Search for the cell housing the specified text and yield its (X, Y) center coordinate. 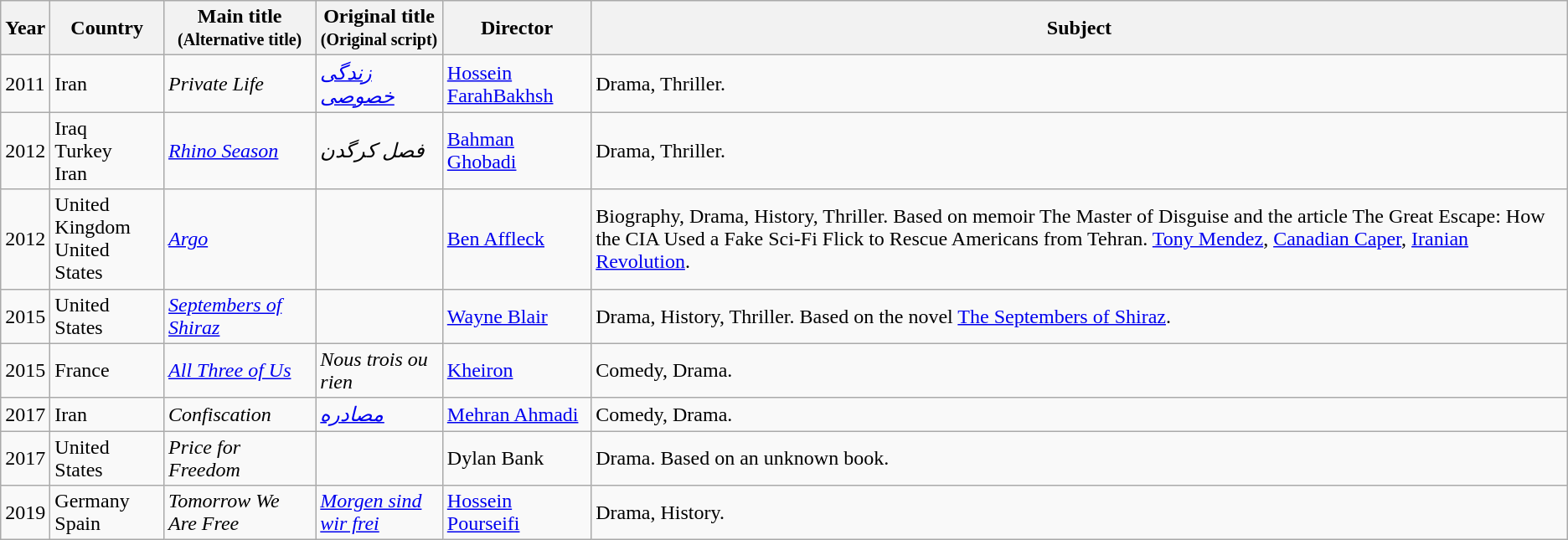
2011 (25, 84)
Argo (240, 239)
GermanySpain (107, 512)
Confiscation (240, 414)
Main title(Alternative title) (240, 28)
Subject (1080, 28)
مصادره (379, 414)
United KingdomUnited States (107, 239)
Hossein Pourseifi (516, 512)
Hossein FarahBakhsh (516, 84)
Country (107, 28)
Private Life (240, 84)
زندگی خصوصی (379, 84)
Wayne Blair (516, 316)
France (107, 370)
Rhino Season (240, 151)
Septembers of Shiraz (240, 316)
2019 (25, 512)
Dylan Bank (516, 459)
Original title(Original script) (379, 28)
فصل کرگدن (379, 151)
Kheiron (516, 370)
Drama, History, Thriller. Based on the novel The Septembers of Shiraz. (1080, 316)
Director (516, 28)
Bahman Ghobadi (516, 151)
Drama. Based on an unknown book. (1080, 459)
IraqTurkeyIran (107, 151)
Year (25, 28)
Ben Affleck (516, 239)
All Three of Us (240, 370)
Nous trois ou rien (379, 370)
Price for Freedom (240, 459)
Tomorrow We Are Free (240, 512)
Mehran Ahmadi (516, 414)
Morgen sind wir frei (379, 512)
Drama, History. (1080, 512)
